Locate the cell with the specified text and output its [x, y] center coordinate. 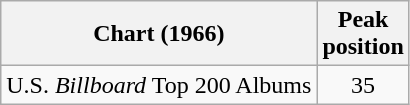
Peakposition [363, 34]
Chart (1966) [159, 34]
U.S. Billboard Top 200 Albums [159, 85]
35 [363, 85]
